Capture the cell that displays the provided text and extract its (X, Y) central coordinate. 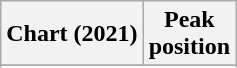
Chart (2021) (72, 34)
Peakposition (189, 34)
